Output the (x, y) coordinate of the center of the cell containing the given text.  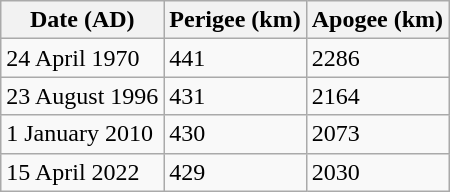
24 April 1970 (82, 58)
2073 (377, 134)
23 August 1996 (82, 96)
431 (235, 96)
Date (AD) (82, 20)
1 January 2010 (82, 134)
15 April 2022 (82, 172)
Perigee (km) (235, 20)
2030 (377, 172)
2164 (377, 96)
Apogee (km) (377, 20)
2286 (377, 58)
441 (235, 58)
430 (235, 134)
429 (235, 172)
